Provide the [X, Y] coordinate of the cell's center where the given text is located.  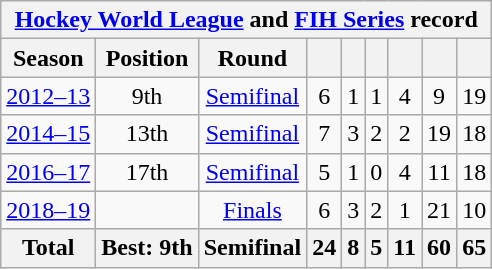
65 [474, 248]
9th [147, 96]
2014–15 [48, 134]
Hockey World League and FIH Series record [246, 20]
13th [147, 134]
9 [440, 96]
Position [147, 58]
21 [440, 210]
2012–13 [48, 96]
Season [48, 58]
2016–17 [48, 172]
10 [474, 210]
24 [324, 248]
8 [354, 248]
2018–19 [48, 210]
Round [252, 58]
Total [48, 248]
7 [324, 134]
60 [440, 248]
0 [376, 172]
Finals [252, 210]
Best: 9th [147, 248]
17th [147, 172]
